Locate the cell with the specified text and output its (x, y) center coordinate. 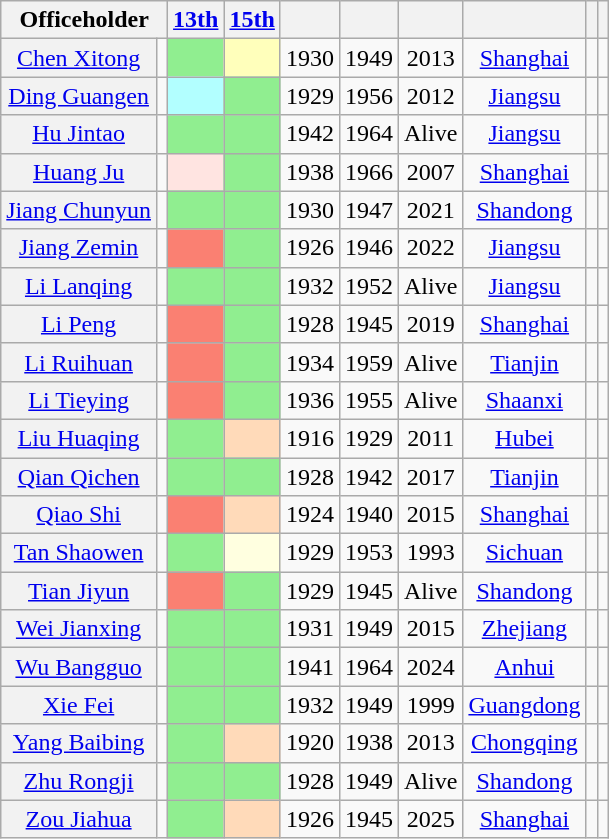
1941 (310, 667)
Zhejiang (524, 629)
Wei Jianxing (79, 629)
1931 (310, 629)
Li Lanqing (79, 286)
Zou Jiahua (79, 819)
1993 (431, 553)
Shaanxi (524, 400)
1924 (310, 515)
Hu Jintao (79, 134)
2012 (431, 96)
1953 (368, 553)
2022 (431, 248)
Huang Ju (79, 172)
Chen Xitong (79, 58)
Tian Jiyun (79, 591)
Xie Fei (79, 705)
Wu Bangguo (79, 667)
2019 (431, 324)
2025 (431, 819)
1920 (310, 743)
2017 (431, 477)
Sichuan (524, 553)
1947 (368, 210)
15th (252, 20)
Officeholder (84, 20)
Li Peng (79, 324)
1959 (368, 362)
1999 (431, 705)
Li Tieying (79, 400)
Ding Guangen (79, 96)
1934 (310, 362)
Qian Qichen (79, 477)
Chongqing (524, 743)
Qiao Shi (79, 515)
Liu Huaqing (79, 438)
Jiang Zemin (79, 248)
1955 (368, 400)
2011 (431, 438)
Yang Baibing (79, 743)
1956 (368, 96)
Tan Shaowen (79, 553)
Anhui (524, 667)
1936 (310, 400)
1916 (310, 438)
Hubei (524, 438)
1946 (368, 248)
1952 (368, 286)
Jiang Chunyun (79, 210)
1966 (368, 172)
Zhu Rongji (79, 781)
13th (196, 20)
1940 (368, 515)
2024 (431, 667)
Li Ruihuan (79, 362)
2021 (431, 210)
Guangdong (524, 705)
2007 (431, 172)
